Output the [x, y] coordinate of the center of the cell containing the given text.  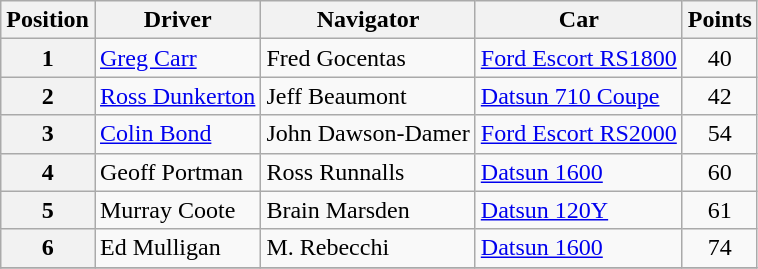
Position [48, 20]
Colin Bond [177, 134]
M. Rebecchi [368, 248]
Datsun 120Y [578, 210]
Ford Escort RS2000 [578, 134]
60 [720, 172]
Geoff Portman [177, 172]
61 [720, 210]
Datsun 710 Coupe [578, 96]
Ross Dunkerton [177, 96]
54 [720, 134]
John Dawson-Damer [368, 134]
40 [720, 58]
Points [720, 20]
2 [48, 96]
5 [48, 210]
Ford Escort RS1800 [578, 58]
Brain Marsden [368, 210]
74 [720, 248]
6 [48, 248]
42 [720, 96]
Ed Mulligan [177, 248]
Greg Carr [177, 58]
Murray Coote [177, 210]
Jeff Beaumont [368, 96]
Car [578, 20]
4 [48, 172]
3 [48, 134]
Driver [177, 20]
Fred Gocentas [368, 58]
Ross Runnalls [368, 172]
1 [48, 58]
Navigator [368, 20]
